Extract the [X, Y] coordinate from the center of the cell holding the provided text.  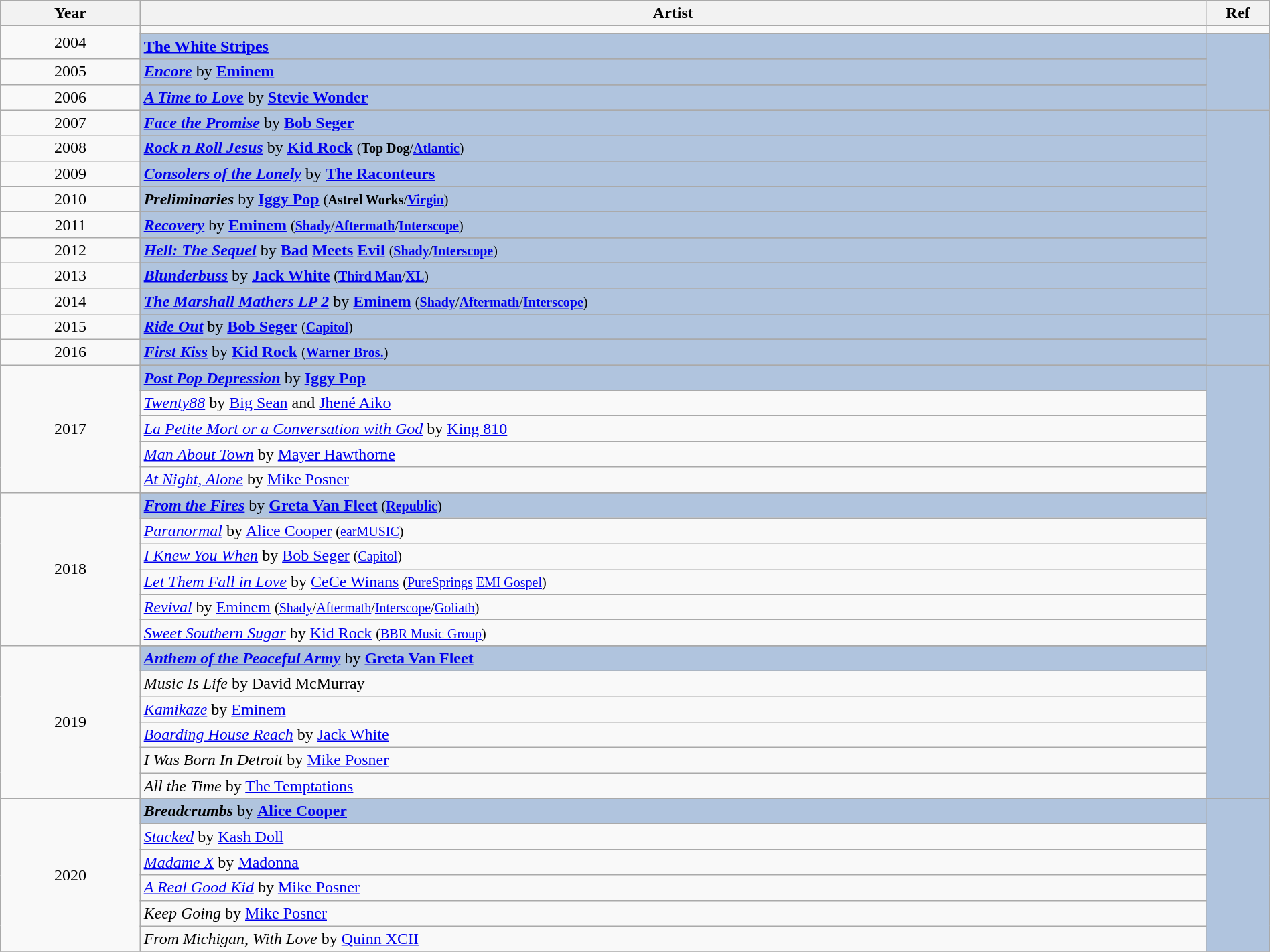
All the Time by The Temptations [673, 786]
Post Pop Depression by Iggy Pop [673, 378]
Revival by Eminem (Shady/Aftermath/Interscope/Goliath) [673, 607]
Artist [673, 13]
At Night, Alone by Mike Posner [673, 480]
2015 [70, 327]
2008 [70, 148]
Keep Going by Mike Posner [673, 913]
The White Stripes [673, 46]
Recovery by Eminem (Shady/Aftermath/Interscope) [673, 224]
Let Them Fall in Love by CeCe Winans (PureSprings EMI Gospel) [673, 582]
Ref [1238, 13]
2017 [70, 429]
Music Is Life by David McMurray [673, 683]
2016 [70, 352]
2011 [70, 224]
2012 [70, 250]
A Time to Love by Stevie Wonder [673, 97]
Year [70, 13]
Twenty88 by Big Sean and Jhené Aiko [673, 403]
Paranormal by Alice Cooper (earMUSIC) [673, 531]
2006 [70, 97]
Encore by Eminem [673, 72]
2013 [70, 275]
Hell: The Sequel by Bad Meets Evil (Shady/Interscope) [673, 250]
Madame X by Madonna [673, 862]
2007 [70, 123]
2009 [70, 174]
A Real Good Kid by Mike Posner [673, 888]
Man About Town by Mayer Hawthorne [673, 454]
Boarding House Reach by Jack White [673, 735]
I Knew You When by Bob Seger (Capitol) [673, 556]
Breadcrumbs by Alice Cooper [673, 811]
Ride Out by Bob Seger (Capitol) [673, 327]
Face the Promise by Bob Seger [673, 123]
Consolers of the Lonely by The Raconteurs [673, 174]
Sweet Southern Sugar by Kid Rock (BBR Music Group) [673, 632]
2020 [70, 875]
From Michigan, With Love by Quinn XCII [673, 939]
2005 [70, 72]
Kamikaze by Eminem [673, 709]
La Petite Mort or a Conversation with God by King 810 [673, 429]
Anthem of the Peaceful Army by Greta Van Fleet [673, 658]
2018 [70, 569]
Rock n Roll Jesus by Kid Rock (Top Dog/Atlantic) [673, 148]
First Kiss by Kid Rock (Warner Bros.) [673, 352]
2019 [70, 722]
Preliminaries by Iggy Pop (Astrel Works/Virgin) [673, 199]
Stacked by Kash Doll [673, 837]
2010 [70, 199]
I Was Born In Detroit by Mike Posner [673, 760]
From the Fires by Greta Van Fleet (Republic) [673, 505]
Blunderbuss by Jack White (Third Man/XL) [673, 275]
The Marshall Mathers LP 2 by Eminem (Shady/Aftermath/Interscope) [673, 301]
2014 [70, 301]
2004 [70, 43]
